Scan for the cell matching the given text and deliver its [X, Y] coordinate at center. 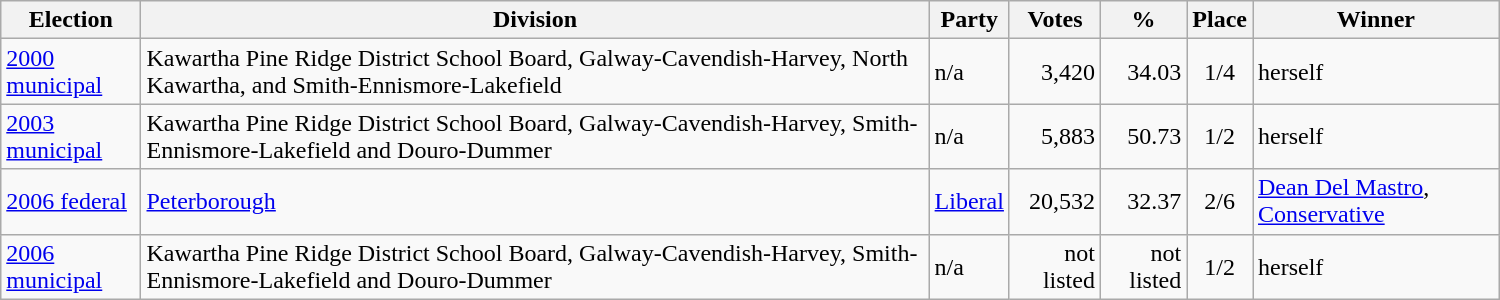
Liberal [969, 202]
2006 federal [71, 202]
2000 municipal [71, 72]
5,883 [1054, 136]
% [1143, 20]
32.37 [1143, 202]
Winner [1376, 20]
Dean Del Mastro, Conservative [1376, 202]
20,532 [1054, 202]
2003 municipal [71, 136]
Election [71, 20]
Party [969, 20]
Place [1220, 20]
2006 municipal [71, 266]
Division [535, 20]
Peterborough [535, 202]
3,420 [1054, 72]
50.73 [1143, 136]
2/6 [1220, 202]
Kawartha Pine Ridge District School Board, Galway-Cavendish-Harvey, North Kawartha, and Smith-Ennismore-Lakefield [535, 72]
Votes [1054, 20]
1/4 [1220, 72]
34.03 [1143, 72]
